Provide the (x, y) coordinate of the cell's center where the given text is located.  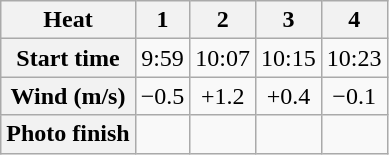
Heat (68, 20)
10:07 (223, 58)
3 (289, 20)
10:23 (354, 58)
10:15 (289, 58)
Start time (68, 58)
4 (354, 20)
1 (162, 20)
Wind (m/s) (68, 96)
+0.4 (289, 96)
−0.1 (354, 96)
−0.5 (162, 96)
2 (223, 20)
9:59 (162, 58)
+1.2 (223, 96)
Photo finish (68, 134)
